Capture the cell that displays the provided text and extract its [X, Y] central coordinate. 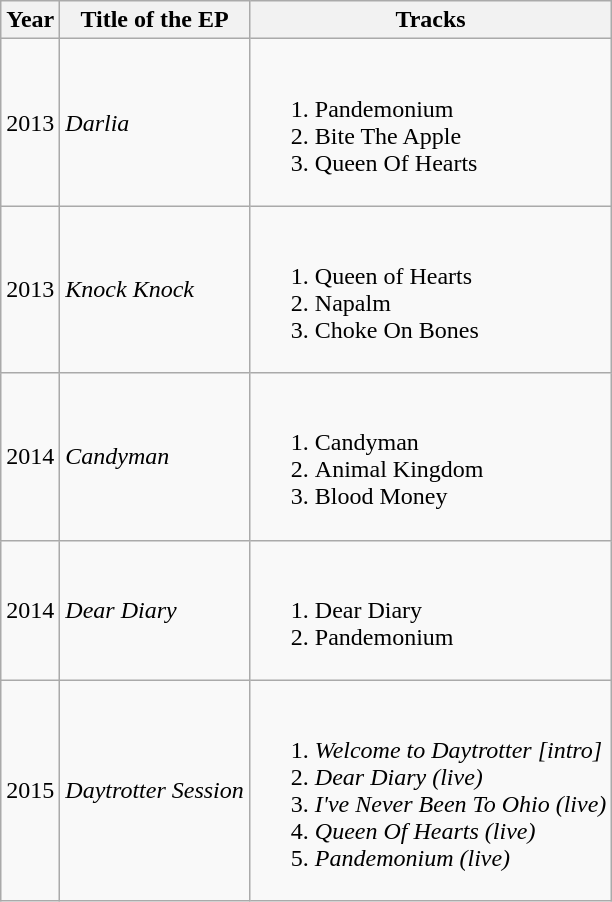
Title of the EP [154, 20]
Daytrotter Session [154, 790]
Queen of HeartsNapalmChoke On Bones [430, 290]
Welcome to Daytrotter [intro]Dear Diary (live)I've Never Been To Ohio (live)Queen Of Hearts (live)Pandemonium (live) [430, 790]
Year [30, 20]
Dear Diary [154, 610]
Candyman [154, 456]
Dear DiaryPandemonium [430, 610]
PandemoniumBite The AppleQueen Of Hearts [430, 122]
Tracks [430, 20]
Knock Knock [154, 290]
CandymanAnimal KingdomBlood Money [430, 456]
Darlia [154, 122]
2015 [30, 790]
